Pinpoint the cell where the given text exists, returning its [x, y] midpoint coordinate. 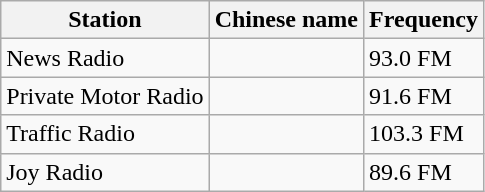
91.6 FM [424, 96]
Traffic Radio [105, 134]
Joy Radio [105, 172]
Frequency [424, 20]
Station [105, 20]
News Radio [105, 58]
Private Motor Radio [105, 96]
103.3 FM [424, 134]
93.0 FM [424, 58]
89.6 FM [424, 172]
Chinese name [286, 20]
